Search for the cell housing the specified text and yield its [x, y] center coordinate. 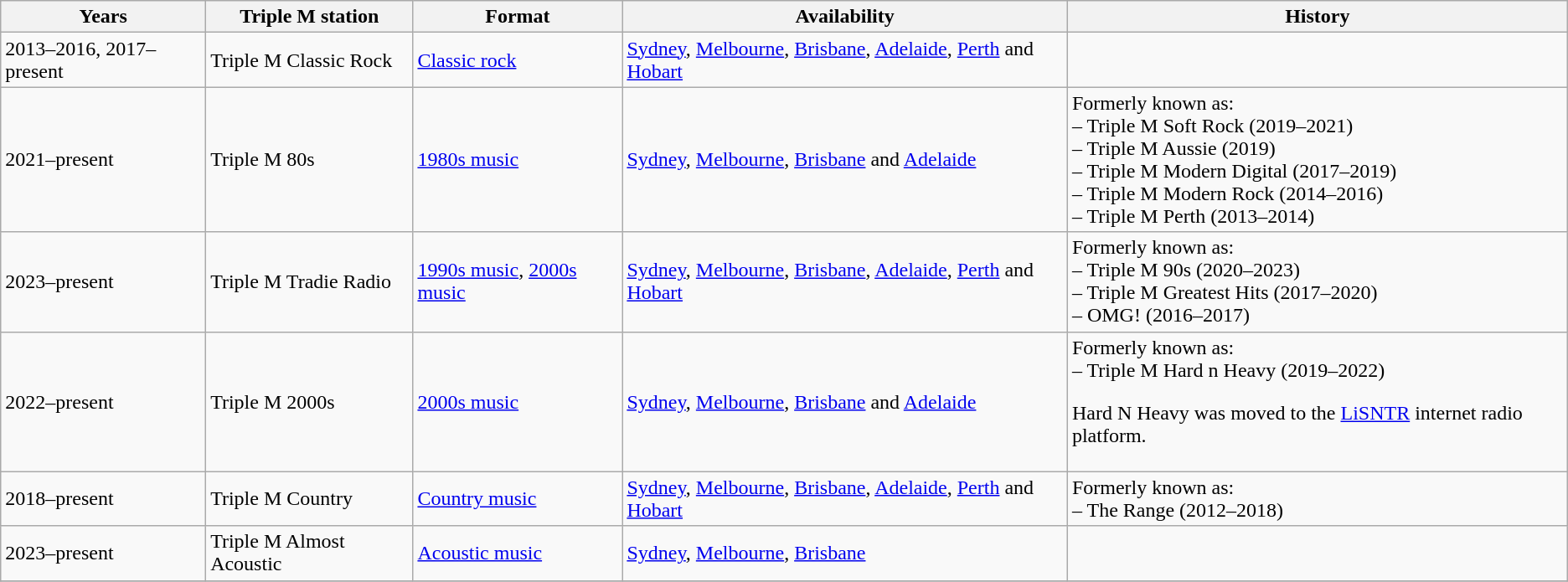
Classic rock [518, 60]
Formerly known as: – The Range (2012–2018) [1317, 499]
Triple M Almost Acoustic [310, 553]
Format [518, 17]
Triple M station [310, 17]
2013–2016, 2017–present [104, 60]
Triple M 2000s [310, 402]
1990s music, 2000s music [518, 281]
Acoustic music [518, 553]
Formerly known as: – Triple M 90s (2020–2023) – Triple M Greatest Hits (2017–2020) – OMG! (2016–2017) [1317, 281]
History [1317, 17]
2022–present [104, 402]
Years [104, 17]
Sydney, Melbourne, Brisbane [845, 553]
1980s music [518, 159]
Formerly known as: – Triple M Hard n Heavy (2019–2022) Hard N Heavy was moved to the LiSNTR internet radio platform. [1317, 402]
Triple M Tradie Radio [310, 281]
Availability [845, 17]
2021–present [104, 159]
2000s music [518, 402]
Triple M 80s [310, 159]
2018–present [104, 499]
Triple M Country [310, 499]
Country music [518, 499]
Triple M Classic Rock [310, 60]
